Capture the cell that displays the provided text and extract its [x, y] central coordinate. 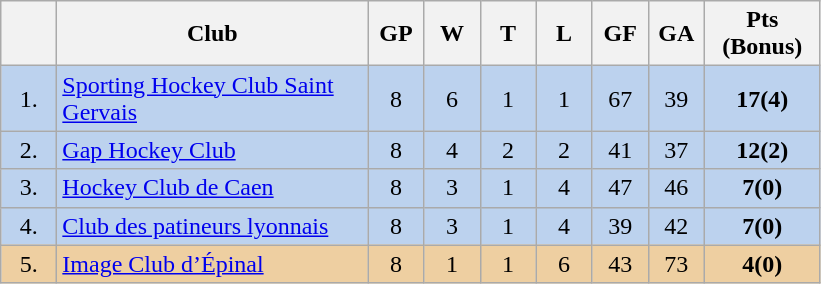
46 [676, 188]
4. [29, 226]
Hockey Club de Caen [212, 188]
12(2) [762, 150]
L [564, 34]
2. [29, 150]
4(0) [762, 264]
5. [29, 264]
GA [676, 34]
Club des patineurs lyonnais [212, 226]
Gap Hockey Club [212, 150]
1. [29, 98]
W [452, 34]
T [508, 34]
41 [620, 150]
GP [396, 34]
Sporting Hockey Club Saint Gervais [212, 98]
GF [620, 34]
73 [676, 264]
67 [620, 98]
Club [212, 34]
37 [676, 150]
17(4) [762, 98]
3. [29, 188]
Image Club d’Épinal [212, 264]
43 [620, 264]
42 [676, 226]
47 [620, 188]
Pts (Bonus) [762, 34]
